Determine the (X, Y) coordinate at the center of the cell enclosing the given text.  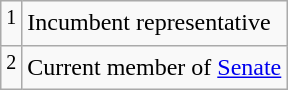
2 (12, 68)
Current member of Senate (154, 68)
Incumbent representative (154, 24)
1 (12, 24)
